Output the (X, Y) coordinate of the center of the cell containing the given text.  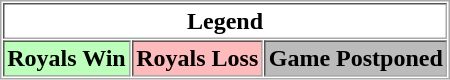
Royals Loss (198, 58)
Royals Win (67, 58)
Game Postponed (356, 58)
Legend (226, 21)
